Locate the cell with the specified text and output its (x, y) center coordinate. 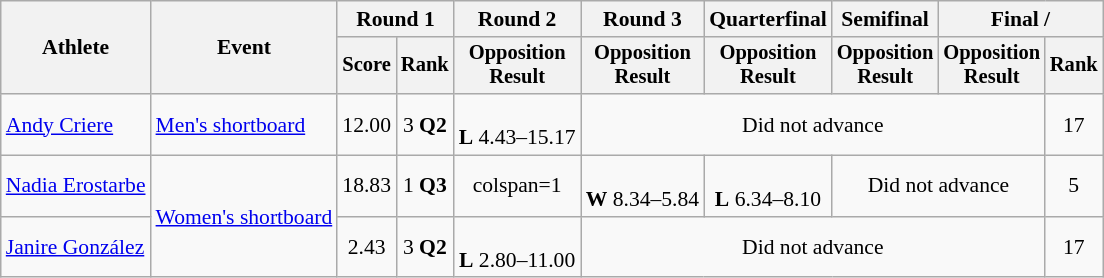
L 4.43–15.17 (518, 124)
Men's shortboard (244, 124)
W 8.34–5.84 (642, 186)
Score (366, 66)
Round 1 (395, 19)
2.43 (366, 248)
Women's shortboard (244, 217)
1 Q3 (425, 186)
Semifinal (886, 19)
Final / (1020, 19)
Event (244, 48)
5 (1074, 186)
L 6.34–8.10 (768, 186)
Nadia Erostarbe (76, 186)
Janire González (76, 248)
Andy Criere (76, 124)
L 2.80–11.00 (518, 248)
Round 2 (518, 19)
18.83 (366, 186)
colspan=1 (518, 186)
Round 3 (642, 19)
Athlete (76, 48)
Quarterfinal (768, 19)
12.00 (366, 124)
